Extract the [X, Y] coordinate from the center of the cell holding the provided text.  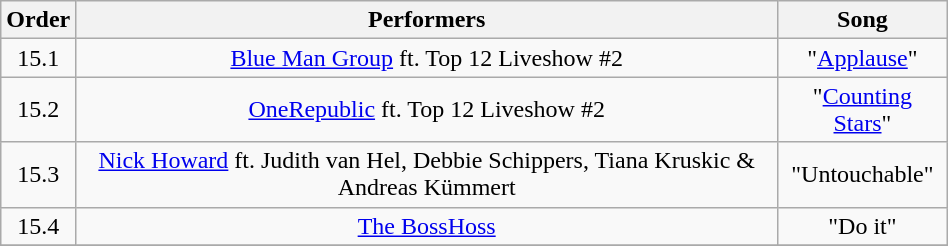
"Untouchable" [863, 174]
15.4 [38, 226]
15.3 [38, 174]
The BossHoss [427, 226]
Performers [427, 20]
Nick Howard ft. Judith van Hel, Debbie Schippers, Tiana Kruskic & Andreas Kümmert [427, 174]
Blue Man Group ft. Top 12 Liveshow #2 [427, 58]
Order [38, 20]
"Applause" [863, 58]
Song [863, 20]
"Do it" [863, 226]
15.1 [38, 58]
OneRepublic ft. Top 12 Liveshow #2 [427, 110]
15.2 [38, 110]
"Counting Stars" [863, 110]
